Return the (x, y) coordinate for the center point of the cell that contains the specified text.  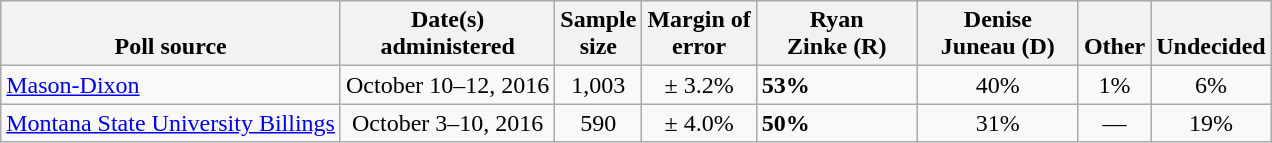
Poll source (171, 34)
31% (998, 123)
October 3–10, 2016 (447, 123)
— (1114, 123)
RyanZinke (R) (836, 34)
Mason-Dixon (171, 85)
Other (1114, 34)
50% (836, 123)
1% (1114, 85)
1,003 (598, 85)
Undecided (1211, 34)
DeniseJuneau (D) (998, 34)
Samplesize (598, 34)
53% (836, 85)
Margin oferror (699, 34)
6% (1211, 85)
590 (598, 123)
Date(s)administered (447, 34)
October 10–12, 2016 (447, 85)
Montana State University Billings (171, 123)
40% (998, 85)
19% (1211, 123)
± 3.2% (699, 85)
± 4.0% (699, 123)
